Output the [X, Y] coordinate of the center of the cell containing the given text.  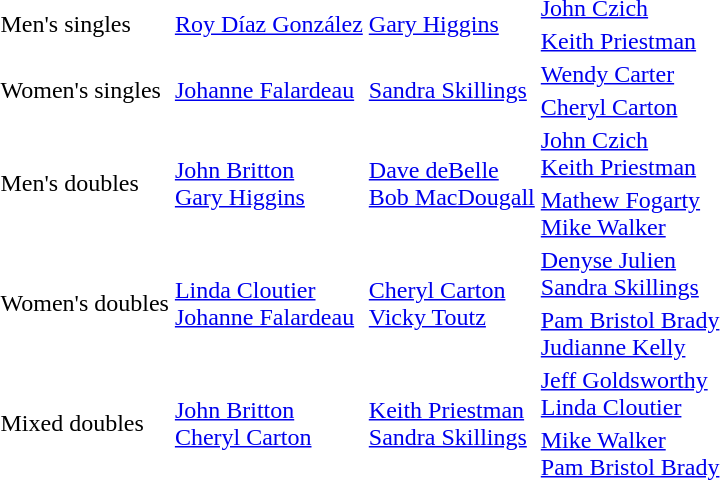
Dave deBelle Bob MacDougall [452, 184]
Johanne Falardeau [268, 90]
Cheryl Carton Vicky Toutz [452, 304]
Linda Cloutier Johanne Falardeau [268, 304]
Sandra Skillings [452, 90]
John Britton Gary Higgins [268, 184]
